Return the [x, y] coordinate for the center point of the cell that contains the specified text.  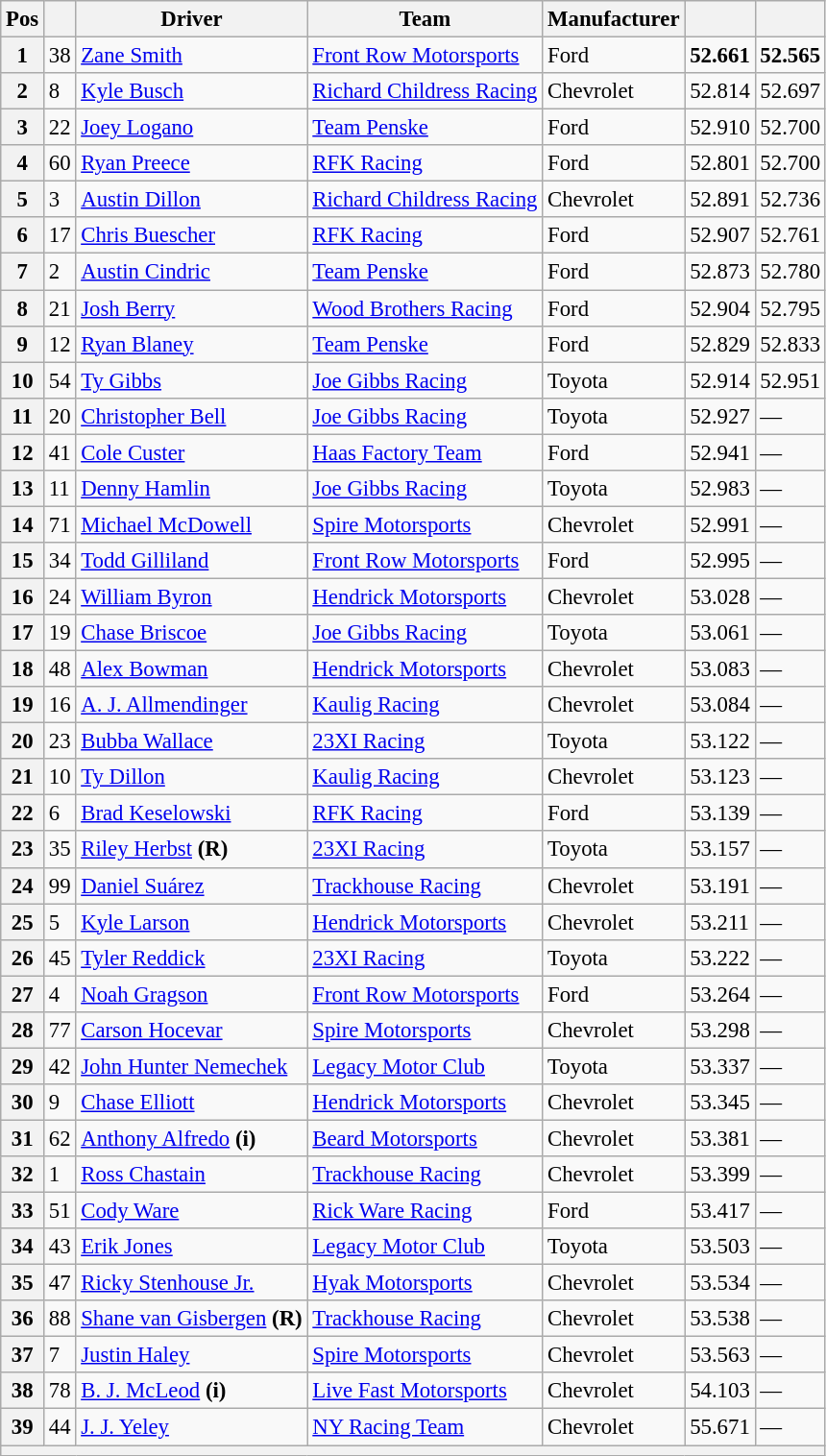
52.814 [720, 91]
37 [23, 1355]
28 [23, 1031]
52.891 [720, 200]
88 [60, 1319]
Ryan Preece [192, 163]
Driver [192, 19]
41 [60, 452]
53.538 [720, 1319]
53.139 [720, 813]
Ty Dillon [192, 777]
52.907 [720, 235]
Kyle Larson [192, 922]
William Byron [192, 596]
39 [23, 1427]
52.983 [720, 489]
52.761 [790, 235]
Ryan Blaney [192, 344]
53.417 [720, 1211]
Denny Hamlin [192, 489]
44 [60, 1427]
15 [23, 561]
53.381 [720, 1138]
53.083 [720, 669]
52.873 [720, 272]
Christopher Bell [192, 416]
52.833 [790, 344]
John Hunter Nemechek [192, 1066]
B. J. McLeod (i) [192, 1392]
62 [60, 1138]
52.801 [720, 163]
52.904 [720, 308]
Hyak Motorsports [425, 1283]
Erik Jones [192, 1247]
52.661 [720, 56]
52.795 [790, 308]
52.927 [720, 416]
Noah Gragson [192, 994]
53.503 [720, 1247]
Ross Chastain [192, 1175]
Team [425, 19]
52.995 [720, 561]
Kyle Busch [192, 91]
Todd Gilliland [192, 561]
53.337 [720, 1066]
Bubba Wallace [192, 741]
31 [23, 1138]
Wood Brothers Racing [425, 308]
Austin Dillon [192, 200]
Shane van Gisbergen (R) [192, 1319]
53.534 [720, 1283]
51 [60, 1211]
52.951 [790, 380]
53.084 [720, 705]
71 [60, 524]
53.345 [720, 1103]
Brad Keselowski [192, 813]
53.211 [720, 922]
Austin Cindric [192, 272]
53.157 [720, 850]
26 [23, 958]
47 [60, 1283]
53.122 [720, 741]
A. J. Allmendinger [192, 705]
32 [23, 1175]
Zane Smith [192, 56]
78 [60, 1392]
13 [23, 489]
53.061 [720, 633]
33 [23, 1211]
Carson Hocevar [192, 1031]
Josh Berry [192, 308]
Live Fast Motorsports [425, 1392]
Chris Buescher [192, 235]
52.829 [720, 344]
43 [60, 1247]
53.028 [720, 596]
53.264 [720, 994]
52.565 [790, 56]
Alex Bowman [192, 669]
Rick Ware Racing [425, 1211]
Cole Custer [192, 452]
14 [23, 524]
Justin Haley [192, 1355]
52.780 [790, 272]
48 [60, 669]
53.123 [720, 777]
Pos [23, 19]
60 [60, 163]
99 [60, 886]
Anthony Alfredo (i) [192, 1138]
52.941 [720, 452]
45 [60, 958]
Haas Factory Team [425, 452]
25 [23, 922]
J. J. Yeley [192, 1427]
53.563 [720, 1355]
42 [60, 1066]
52.910 [720, 128]
Chase Elliott [192, 1103]
53.298 [720, 1031]
55.671 [720, 1427]
Cody Ware [192, 1211]
52.991 [720, 524]
NY Racing Team [425, 1427]
54.103 [720, 1392]
Daniel Suárez [192, 886]
Manufacturer [614, 19]
Riley Herbst (R) [192, 850]
53.191 [720, 886]
Tyler Reddick [192, 958]
18 [23, 669]
Chase Briscoe [192, 633]
Beard Motorsports [425, 1138]
54 [60, 380]
Michael McDowell [192, 524]
52.736 [790, 200]
27 [23, 994]
30 [23, 1103]
77 [60, 1031]
52.697 [790, 91]
29 [23, 1066]
36 [23, 1319]
52.914 [720, 380]
Joey Logano [192, 128]
53.222 [720, 958]
Ricky Stenhouse Jr. [192, 1283]
Ty Gibbs [192, 380]
53.399 [720, 1175]
